Return the (x, y) coordinate for the center point of the cell that contains the specified text.  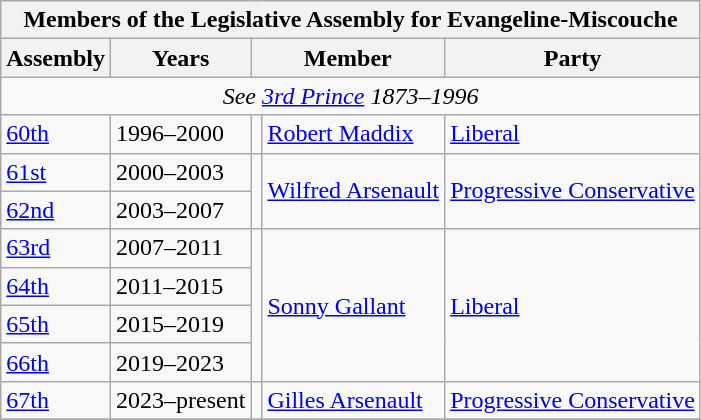
1996–2000 (180, 134)
67th (56, 400)
2007–2011 (180, 248)
61st (56, 172)
2000–2003 (180, 172)
2019–2023 (180, 362)
64th (56, 286)
2015–2019 (180, 324)
Wilfred Arsenault (354, 191)
2011–2015 (180, 286)
Party (573, 58)
Years (180, 58)
Assembly (56, 58)
Robert Maddix (354, 134)
Members of the Legislative Assembly for Evangeline-Miscouche (351, 20)
65th (56, 324)
66th (56, 362)
63rd (56, 248)
60th (56, 134)
62nd (56, 210)
2003–2007 (180, 210)
Sonny Gallant (354, 305)
Member (348, 58)
Gilles Arsenault (354, 400)
See 3rd Prince 1873–1996 (351, 96)
2023–present (180, 400)
